Provide the (x, y) coordinate of the cell's center where the given text is located.  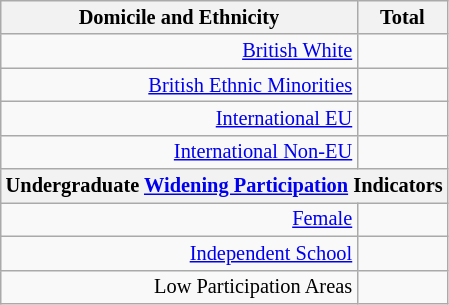
International Non-EU (179, 152)
International EU (179, 118)
Independent School (179, 253)
Total (402, 17)
Low Participation Areas (179, 287)
Undergraduate Widening Participation Indicators (224, 186)
British White (179, 51)
British Ethnic Minorities (179, 85)
Domicile and Ethnicity (179, 17)
Female (179, 219)
